Return [X, Y] of the center of cell containing provided text 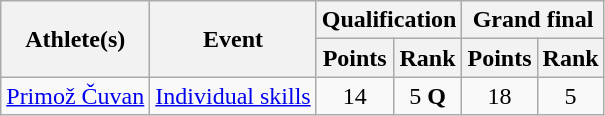
5 [570, 96]
18 [500, 96]
Athlete(s) [76, 39]
Qualification [389, 20]
Primož Čuvan [76, 96]
Event [233, 39]
Grand final [533, 20]
14 [354, 96]
Individual skills [233, 96]
5 Q [428, 96]
